Search for the cell housing the specified text and yield its (X, Y) center coordinate. 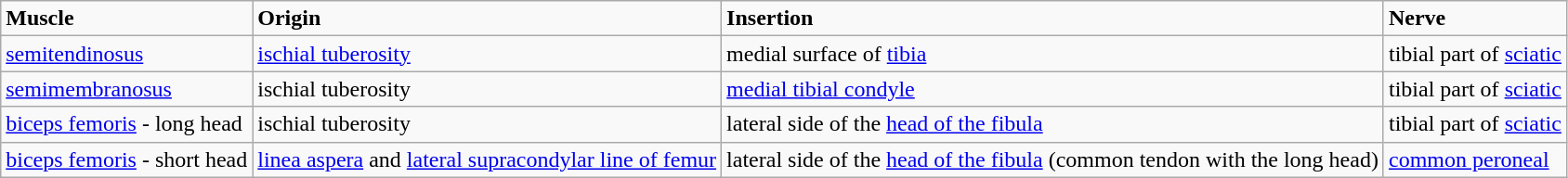
medial tibial condyle (1053, 89)
semitendinosus (126, 54)
common peroneal (1475, 159)
Origin (487, 19)
lateral side of the head of the fibula (common tendon with the long head) (1053, 159)
lateral side of the head of the fibula (1053, 124)
Nerve (1475, 19)
biceps femoris - long head (126, 124)
Muscle (126, 19)
medial surface of tibia (1053, 54)
Insertion (1053, 19)
linea aspera and lateral supracondylar line of femur (487, 159)
semimembranosus (126, 89)
biceps femoris - short head (126, 159)
